Find where the given text appears and provide that cell's center as (x, y) coordinate. 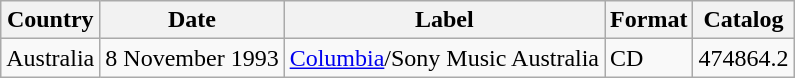
Date (192, 20)
Catalog (744, 20)
8 November 1993 (192, 58)
Australia (50, 58)
Label (444, 20)
474864.2 (744, 58)
Columbia/Sony Music Australia (444, 58)
CD (649, 58)
Country (50, 20)
Format (649, 20)
